Return [X, Y] of the center of cell containing provided text 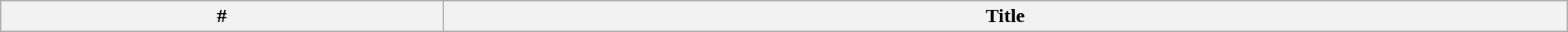
Title [1006, 16]
# [222, 16]
